Find where the given text appears and provide that cell's center as [x, y] coordinate. 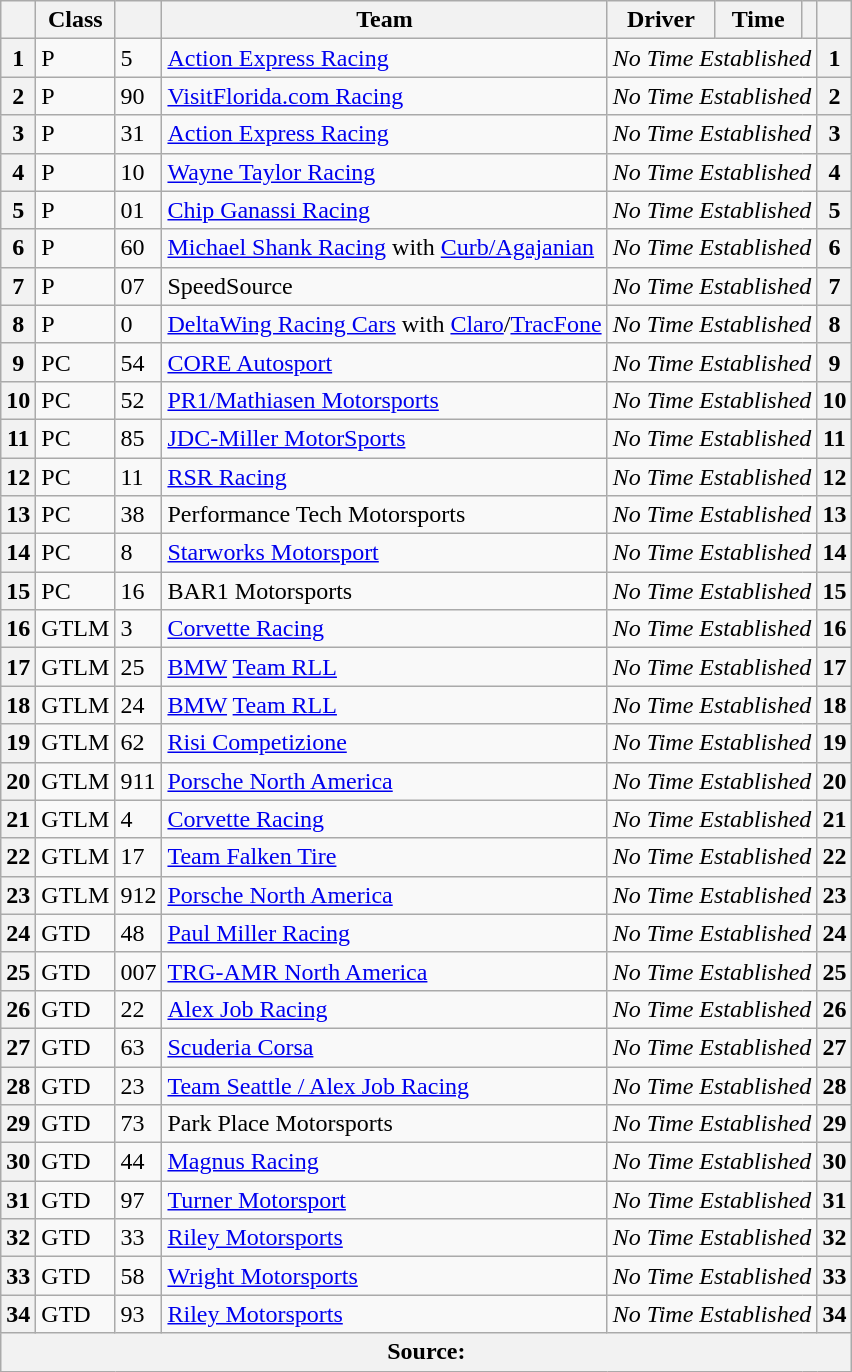
Team Falken Tire [384, 857]
Class [76, 20]
0 [138, 324]
60 [138, 248]
Turner Motorsport [384, 1200]
007 [138, 971]
01 [138, 210]
Alex Job Racing [384, 1009]
JDC-Miller MotorSports [384, 438]
Scuderia Corsa [384, 1047]
Paul Miller Racing [384, 933]
Performance Tech Motorsports [384, 515]
BAR1 Motorsports [384, 591]
Chip Ganassi Racing [384, 210]
Source: [426, 1352]
93 [138, 1314]
52 [138, 400]
911 [138, 781]
Time [758, 20]
07 [138, 286]
62 [138, 743]
Park Place Motorsports [384, 1124]
97 [138, 1200]
Michael Shank Racing with Curb/Agajanian [384, 248]
Wright Motorsports [384, 1276]
38 [138, 515]
90 [138, 96]
RSR Racing [384, 477]
44 [138, 1162]
Magnus Racing [384, 1162]
SpeedSource [384, 286]
Team [384, 20]
48 [138, 933]
DeltaWing Racing Cars with Claro/TracFone [384, 324]
Starworks Motorsport [384, 553]
PR1/Mathiasen Motorsports [384, 400]
912 [138, 895]
54 [138, 362]
Wayne Taylor Racing [384, 172]
58 [138, 1276]
85 [138, 438]
TRG-AMR North America [384, 971]
CORE Autosport [384, 362]
VisitFlorida.com Racing [384, 96]
Team Seattle / Alex Job Racing [384, 1085]
Driver [661, 20]
73 [138, 1124]
63 [138, 1047]
Risi Competizione [384, 743]
